From the cell containing the given text, extract its center point as [X, Y] coordinate. 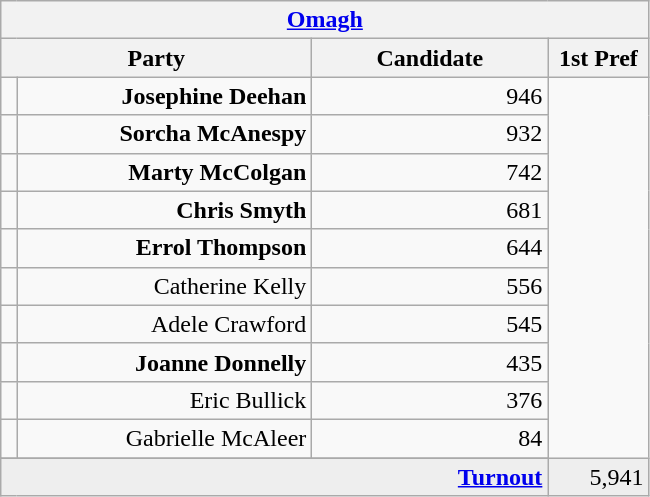
742 [430, 172]
644 [430, 248]
Sorcha McAnespy [164, 134]
Turnout [274, 477]
Adele Crawford [164, 324]
Omagh [325, 20]
5,941 [598, 477]
Gabrielle McAleer [164, 438]
556 [430, 286]
545 [430, 324]
Eric Bullick [164, 400]
Party [156, 58]
Marty McColgan [164, 172]
376 [430, 400]
Errol Thompson [164, 248]
932 [430, 134]
946 [430, 96]
Joanne Donnelly [164, 362]
84 [430, 438]
Catherine Kelly [164, 286]
Josephine Deehan [164, 96]
681 [430, 210]
Chris Smyth [164, 210]
Candidate [430, 58]
435 [430, 362]
1st Pref [598, 58]
